For the text-containing cell, return its midpoint in [x, y] coordinate format. 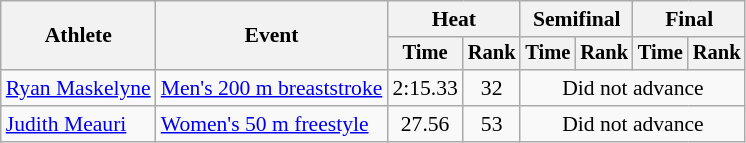
2:15.33 [424, 88]
Final [689, 19]
Women's 50 m freestyle [272, 124]
32 [492, 88]
27.56 [424, 124]
Ryan Maskelyne [78, 88]
Judith Meauri [78, 124]
Heat [454, 19]
53 [492, 124]
Athlete [78, 36]
Semifinal [576, 19]
Event [272, 36]
Men's 200 m breaststroke [272, 88]
